Provide the (X, Y) coordinate of the cell's center where the given text is located.  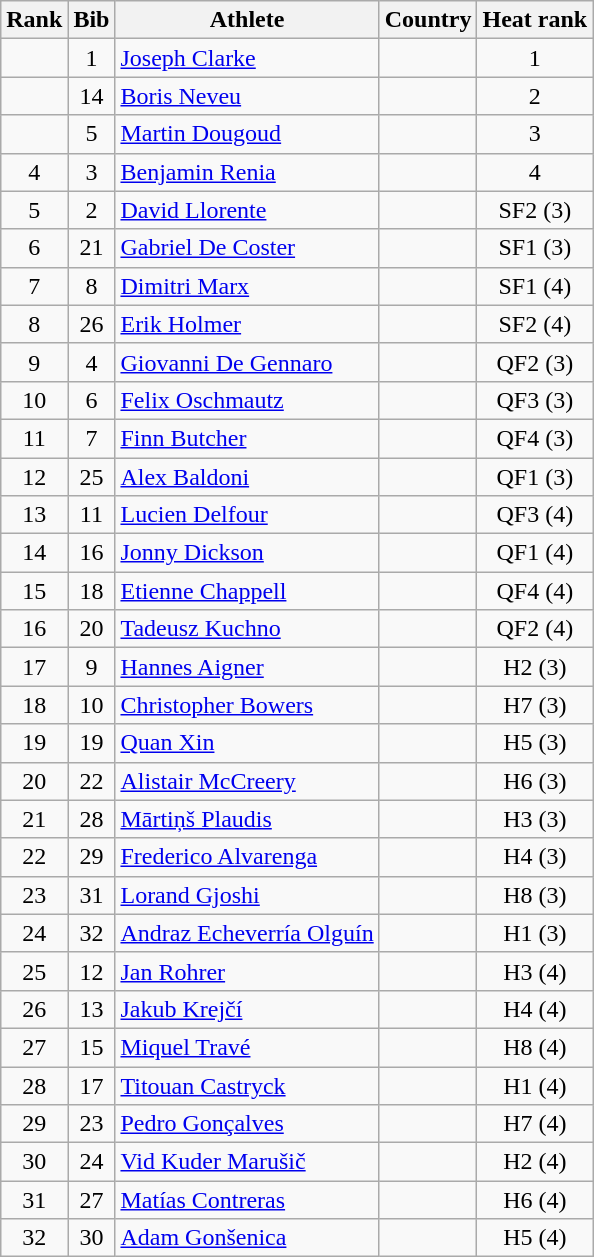
H5 (4) (535, 1238)
H2 (4) (535, 1162)
H7 (4) (535, 1124)
Martin Dougoud (247, 134)
H1 (3) (535, 933)
David Llorente (247, 210)
Jakub Krejčí (247, 1009)
SF2 (3) (535, 210)
H2 (3) (535, 667)
Etienne Chappell (247, 591)
Boris Neveu (247, 96)
Giovanni De Gennaro (247, 362)
QF1 (3) (535, 477)
H6 (3) (535, 781)
Pedro Gonçalves (247, 1124)
Felix Oschmautz (247, 400)
Finn Butcher (247, 438)
Bib (92, 20)
Jan Rohrer (247, 971)
Gabriel De Coster (247, 248)
Andraz Echeverría Olguín (247, 933)
Adam Gonšenica (247, 1238)
H8 (3) (535, 895)
Miquel Travé (247, 1047)
QF4 (4) (535, 591)
Hannes Aigner (247, 667)
QF2 (3) (535, 362)
H7 (3) (535, 705)
QF4 (3) (535, 438)
Erik Holmer (247, 324)
Alistair McCreery (247, 781)
Lorand Gjoshi (247, 895)
Jonny Dickson (247, 553)
Mārtiņš Plaudis (247, 819)
Athlete (247, 20)
Titouan Castryck (247, 1085)
H3 (3) (535, 819)
Benjamin Renia (247, 172)
H8 (4) (535, 1047)
Christopher Bowers (247, 705)
QF1 (4) (535, 553)
QF2 (4) (535, 629)
Country (428, 20)
Lucien Delfour (247, 515)
Quan Xin (247, 743)
Rank (34, 20)
SF2 (4) (535, 324)
SF1 (3) (535, 248)
H6 (4) (535, 1200)
H3 (4) (535, 971)
Alex Baldoni (247, 477)
Joseph Clarke (247, 58)
QF3 (4) (535, 515)
QF3 (3) (535, 400)
SF1 (4) (535, 286)
H4 (3) (535, 857)
H5 (3) (535, 743)
Frederico Alvarenga (247, 857)
H1 (4) (535, 1085)
H4 (4) (535, 1009)
Heat rank (535, 20)
Dimitri Marx (247, 286)
Tadeusz Kuchno (247, 629)
Matías Contreras (247, 1200)
Vid Kuder Marušič (247, 1162)
